Capture the cell that displays the provided text and extract its (X, Y) central coordinate. 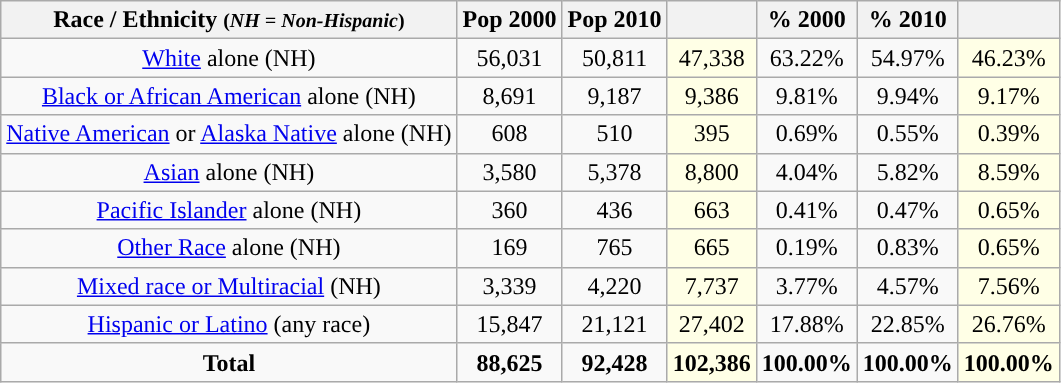
0.19% (806, 248)
50,811 (614, 58)
765 (614, 248)
Mixed race or Multiracial (NH) (229, 286)
Hispanic or Latino (any race) (229, 324)
608 (510, 134)
8,691 (510, 96)
3.77% (806, 286)
15,847 (510, 324)
21,121 (614, 324)
47,338 (712, 58)
7,737 (712, 286)
360 (510, 210)
Race / Ethnicity (NH = Non-Hispanic) (229, 20)
3,580 (510, 172)
395 (712, 134)
88,625 (510, 362)
Black or African American alone (NH) (229, 96)
9.17% (1008, 96)
63.22% (806, 58)
54.97% (908, 58)
Pop 2000 (510, 20)
26.76% (1008, 324)
4.04% (806, 172)
5.82% (908, 172)
Pop 2010 (614, 20)
Pacific Islander alone (NH) (229, 210)
8,800 (712, 172)
663 (712, 210)
665 (712, 248)
9,386 (712, 96)
0.69% (806, 134)
510 (614, 134)
7.56% (1008, 286)
9,187 (614, 96)
9.81% (806, 96)
102,386 (712, 362)
56,031 (510, 58)
Native American or Alaska Native alone (NH) (229, 134)
Other Race alone (NH) (229, 248)
% 2010 (908, 20)
4.57% (908, 286)
27,402 (712, 324)
9.94% (908, 96)
92,428 (614, 362)
0.39% (1008, 134)
169 (510, 248)
46.23% (1008, 58)
436 (614, 210)
4,220 (614, 286)
17.88% (806, 324)
White alone (NH) (229, 58)
8.59% (1008, 172)
% 2000 (806, 20)
3,339 (510, 286)
5,378 (614, 172)
22.85% (908, 324)
Total (229, 362)
0.55% (908, 134)
Asian alone (NH) (229, 172)
0.47% (908, 210)
0.83% (908, 248)
0.41% (806, 210)
